Extract the [x, y] coordinate from the center of the cell holding the provided text.  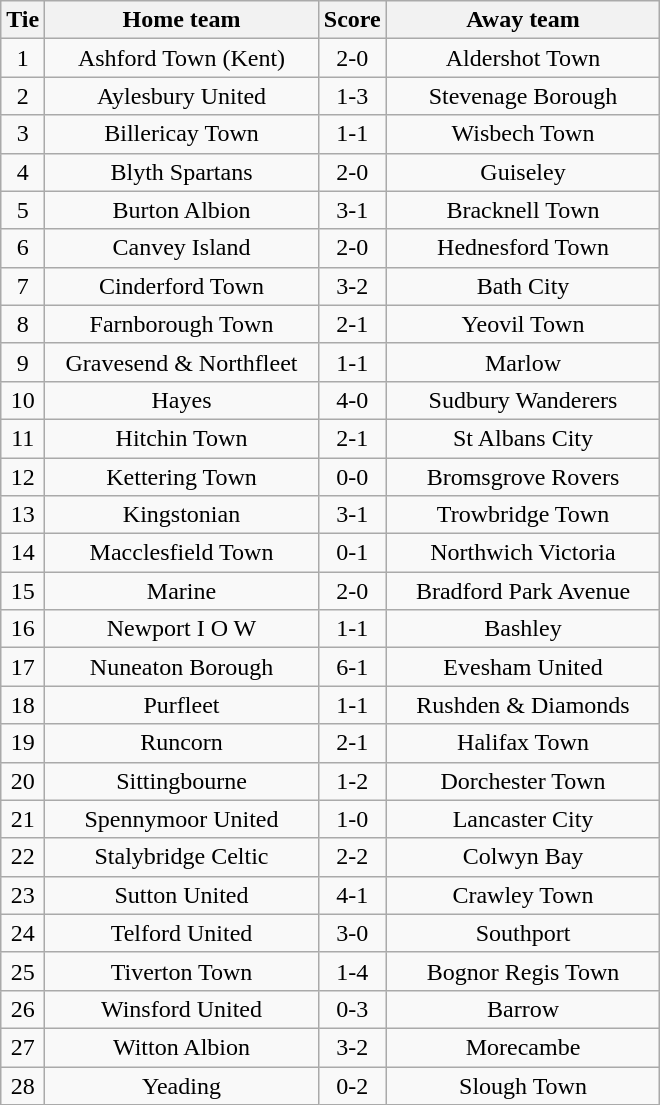
5 [23, 210]
Hednesford Town [523, 248]
Halifax Town [523, 743]
Marine [182, 591]
1-4 [352, 971]
3-0 [352, 933]
17 [23, 667]
Slough Town [523, 1085]
11 [23, 438]
Score [352, 20]
13 [23, 515]
Newport I O W [182, 629]
6-1 [352, 667]
Nuneaton Borough [182, 667]
Kingstonian [182, 515]
10 [23, 400]
2-2 [352, 857]
Hayes [182, 400]
1-2 [352, 781]
1 [23, 58]
4-0 [352, 400]
Spennymoor United [182, 819]
Sittingbourne [182, 781]
Telford United [182, 933]
Witton Albion [182, 1047]
21 [23, 819]
Bradford Park Avenue [523, 591]
Stalybridge Celtic [182, 857]
23 [23, 895]
1-3 [352, 96]
20 [23, 781]
Rushden & Diamonds [523, 705]
Dorchester Town [523, 781]
Bromsgrove Rovers [523, 477]
24 [23, 933]
Gravesend & Northfleet [182, 362]
6 [23, 248]
9 [23, 362]
Yeading [182, 1085]
Bath City [523, 286]
Crawley Town [523, 895]
19 [23, 743]
Bognor Regis Town [523, 971]
Sudbury Wanderers [523, 400]
Purfleet [182, 705]
Kettering Town [182, 477]
12 [23, 477]
1-0 [352, 819]
Evesham United [523, 667]
Ashford Town (Kent) [182, 58]
4 [23, 172]
Tiverton Town [182, 971]
15 [23, 591]
Canvey Island [182, 248]
Bashley [523, 629]
Runcorn [182, 743]
Northwich Victoria [523, 553]
Farnborough Town [182, 324]
Tie [23, 20]
7 [23, 286]
0-3 [352, 1009]
Sutton United [182, 895]
St Albans City [523, 438]
2 [23, 96]
Aldershot Town [523, 58]
26 [23, 1009]
Trowbridge Town [523, 515]
Billericay Town [182, 134]
0-2 [352, 1085]
Home team [182, 20]
Blyth Spartans [182, 172]
Marlow [523, 362]
25 [23, 971]
27 [23, 1047]
0-1 [352, 553]
28 [23, 1085]
Away team [523, 20]
18 [23, 705]
16 [23, 629]
14 [23, 553]
Southport [523, 933]
Cinderford Town [182, 286]
4-1 [352, 895]
Morecambe [523, 1047]
Bracknell Town [523, 210]
Wisbech Town [523, 134]
8 [23, 324]
Barrow [523, 1009]
Macclesfield Town [182, 553]
Aylesbury United [182, 96]
Lancaster City [523, 819]
22 [23, 857]
Burton Albion [182, 210]
Yeovil Town [523, 324]
0-0 [352, 477]
Winsford United [182, 1009]
Colwyn Bay [523, 857]
Guiseley [523, 172]
Hitchin Town [182, 438]
3 [23, 134]
Stevenage Borough [523, 96]
